Locate the cell with the specified text and output its [x, y] center coordinate. 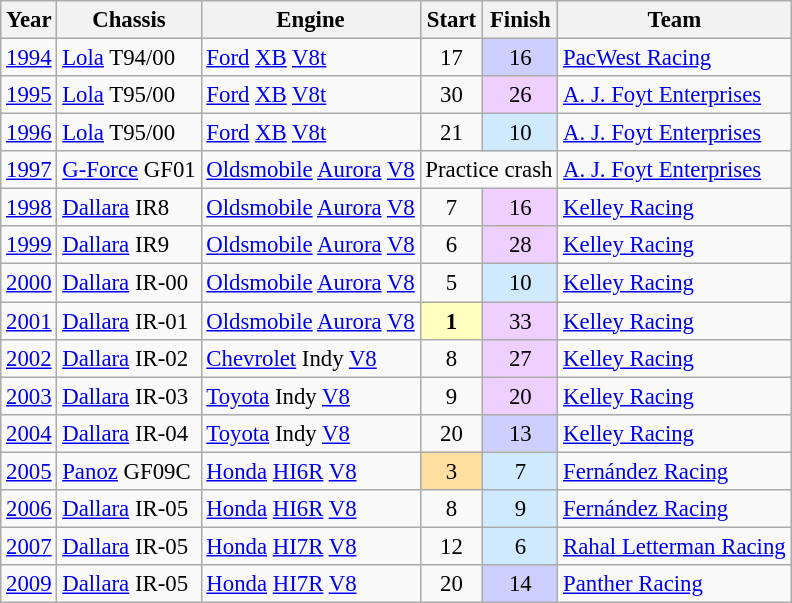
Dallara IR-02 [129, 358]
1998 [29, 208]
2009 [29, 584]
5 [452, 283]
12 [452, 546]
Panther Racing [674, 584]
PacWest Racing [674, 58]
Dallara IR-03 [129, 396]
Chassis [129, 20]
Practice crash [489, 170]
2002 [29, 358]
2007 [29, 546]
17 [452, 58]
Start [452, 20]
Dallara IR9 [129, 245]
28 [520, 245]
2005 [29, 471]
2000 [29, 283]
Dallara IR-01 [129, 321]
1999 [29, 245]
Dallara IR8 [129, 208]
Chevrolet Indy V8 [310, 358]
1 [452, 321]
13 [520, 433]
Dallara IR-04 [129, 433]
2003 [29, 396]
1996 [29, 133]
Panoz GF09C [129, 471]
G-Force GF01 [129, 170]
Dallara IR-00 [129, 283]
26 [520, 95]
2006 [29, 509]
14 [520, 584]
Team [674, 20]
30 [452, 95]
Lola T94/00 [129, 58]
2004 [29, 433]
27 [520, 358]
21 [452, 133]
3 [452, 471]
1997 [29, 170]
Rahal Letterman Racing [674, 546]
Year [29, 20]
33 [520, 321]
1994 [29, 58]
2001 [29, 321]
Engine [310, 20]
Finish [520, 20]
1995 [29, 95]
